Return [X, Y] of the center of cell containing provided text 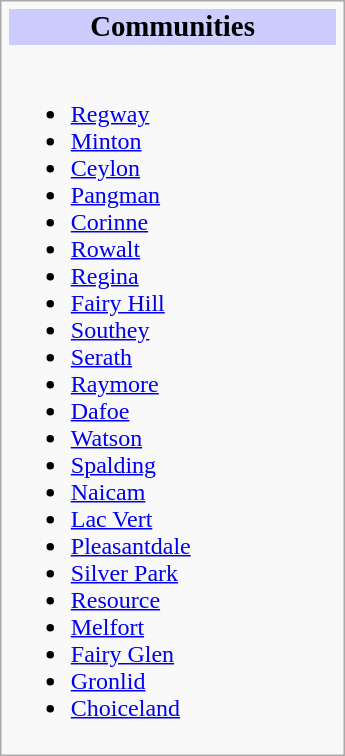
Communities [172, 27]
